Output the (X, Y) coordinate of the center of the cell containing the given text.  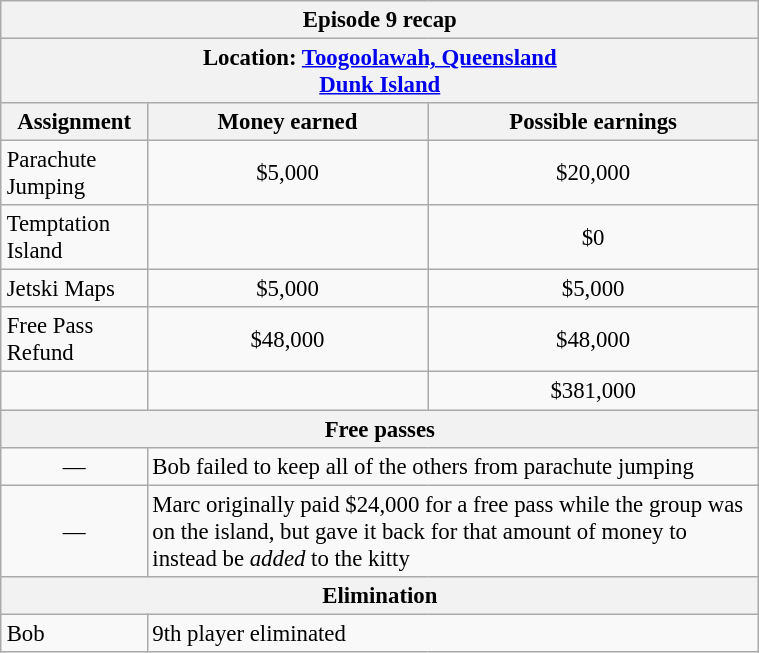
$0 (593, 238)
Elimination (380, 595)
Temptation Island (74, 238)
9th player eliminated (452, 633)
Parachute Jumping (74, 174)
$381,000 (593, 391)
Assignment (74, 122)
Jetski Maps (74, 289)
Location: Toogoolawah, QueenslandDunk Island (380, 70)
Free passes (380, 429)
Bob failed to keep all of the others from parachute jumping (452, 466)
Money earned (288, 122)
$20,000 (593, 174)
Possible earnings (593, 122)
Episode 9 recap (380, 20)
Bob (74, 633)
Free Pass Refund (74, 340)
